Locate the cell with the specified text and output its (X, Y) center coordinate. 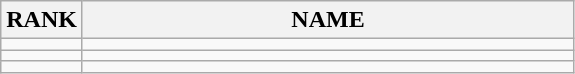
NAME (328, 20)
RANK (42, 20)
